Return [X, Y] of the center of cell containing provided text 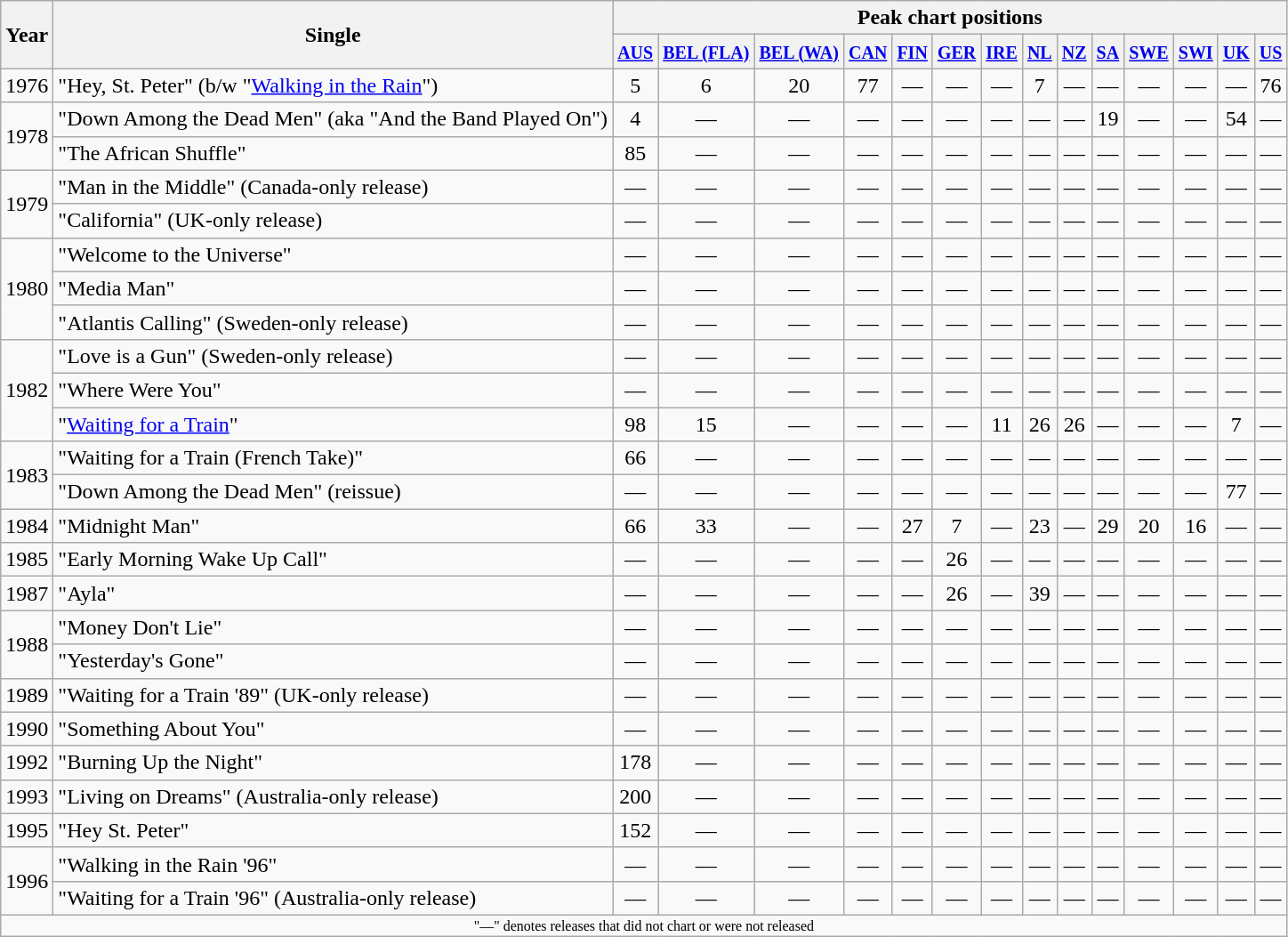
1985 [27, 560]
"Love is a Gun" (Sweden-only release) [333, 356]
16 [1195, 526]
19 [1108, 119]
Peak chart positions [950, 18]
"Waiting for a Train '89" (UK-only release) [333, 695]
SA [1108, 52]
"Waiting for a Train" [333, 424]
BEL (FLA) [706, 52]
"Media Man" [333, 288]
Single [333, 35]
1995 [27, 830]
UK [1236, 52]
1979 [27, 204]
SWI [1195, 52]
4 [635, 119]
NZ [1075, 52]
"Down Among the Dead Men" (aka "And the Band Played On") [333, 119]
"California" (UK-only release) [333, 221]
"Ayla" [333, 594]
"Man in the Middle" (Canada-only release) [333, 187]
1982 [27, 390]
IRE [1002, 52]
200 [635, 796]
98 [635, 424]
"Walking in the Rain '96" [333, 864]
"The African Shuffle" [333, 153]
1984 [27, 526]
1993 [27, 796]
1976 [27, 85]
"Hey St. Peter" [333, 830]
"Yesterday's Gone" [333, 661]
CAN [867, 52]
15 [706, 424]
152 [635, 830]
"—" denotes releases that did not chart or were not released [644, 925]
"Hey, St. Peter" (b/w "Walking in the Rain") [333, 85]
1978 [27, 136]
"Where Were You" [333, 390]
AUS [635, 52]
39 [1039, 594]
1996 [27, 881]
"Waiting for a Train (French Take)" [333, 458]
1980 [27, 288]
29 [1108, 526]
1990 [27, 729]
BEL (WA) [799, 52]
"Atlantis Calling" (Sweden-only release) [333, 322]
33 [706, 526]
"Something About You" [333, 729]
76 [1270, 85]
US [1270, 52]
23 [1039, 526]
"Money Don't Lie" [333, 627]
1983 [27, 475]
5 [635, 85]
6 [706, 85]
"Waiting for a Train '96" (Australia-only release) [333, 898]
11 [1002, 424]
"Down Among the Dead Men" (reissue) [333, 492]
"Living on Dreams" (Australia-only release) [333, 796]
"Midnight Man" [333, 526]
27 [913, 526]
SWE [1149, 52]
GER [956, 52]
FIN [913, 52]
NL [1039, 52]
1987 [27, 594]
"Burning Up the Night" [333, 763]
1989 [27, 695]
Year [27, 35]
85 [635, 153]
"Early Morning Wake Up Call" [333, 560]
54 [1236, 119]
1992 [27, 763]
"Welcome to the Universe" [333, 254]
178 [635, 763]
1988 [27, 644]
